Locate the cell with the specified text and output its [X, Y] center coordinate. 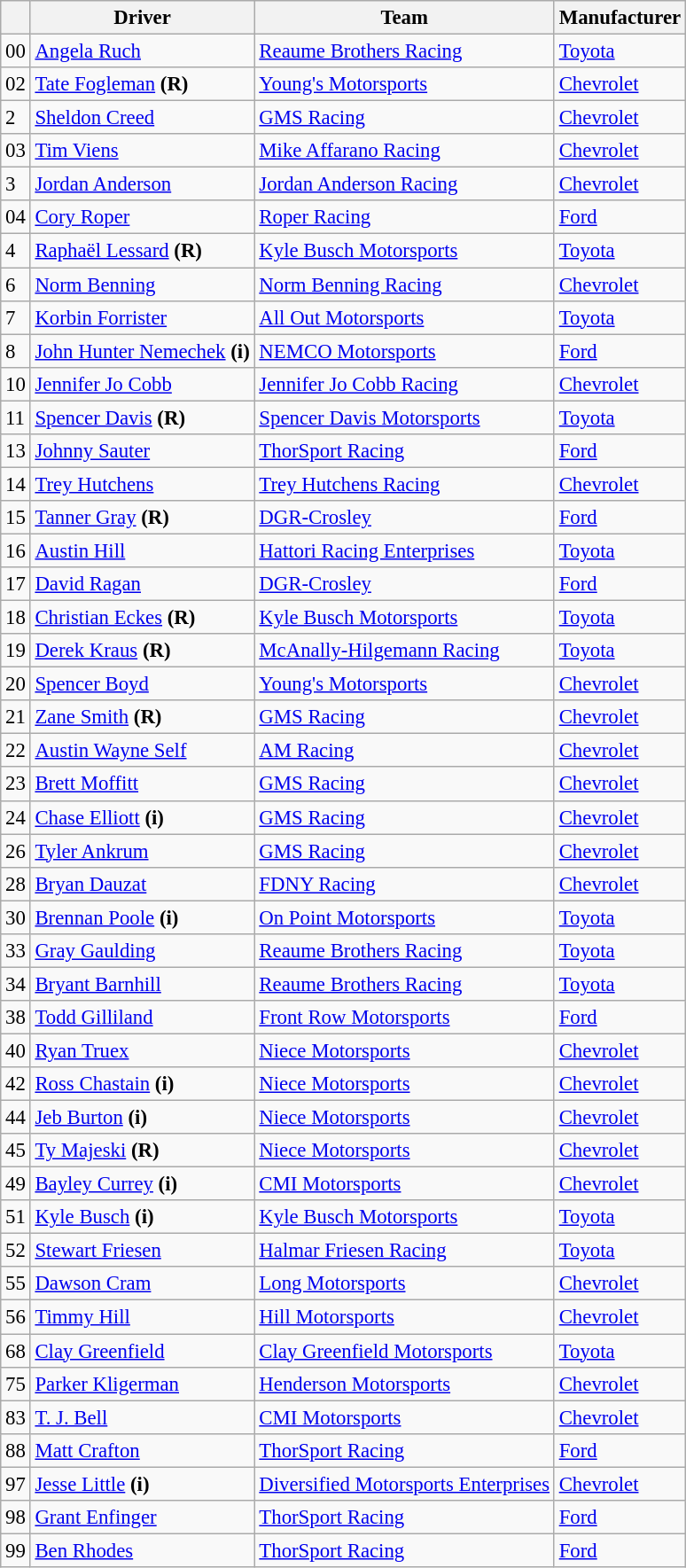
Brennan Poole (i) [142, 917]
Norm Benning Racing [404, 285]
11 [16, 417]
49 [16, 1184]
Roper Racing [404, 217]
NEMCO Motorsports [404, 351]
T. J. Bell [142, 1417]
33 [16, 951]
18 [16, 618]
98 [16, 1517]
Todd Gilliland [142, 1018]
15 [16, 518]
02 [16, 84]
19 [16, 651]
On Point Motorsports [404, 917]
Zane Smith (R) [142, 717]
Hill Motorsports [404, 1317]
Mike Affarano Racing [404, 151]
Grant Enfinger [142, 1517]
Clay Greenfield Motorsports [404, 1351]
Hattori Racing Enterprises [404, 550]
Ross Chastain (i) [142, 1084]
17 [16, 584]
Ty Majeski (R) [142, 1151]
Austin Wayne Self [142, 751]
14 [16, 484]
3 [16, 184]
Christian Eckes (R) [142, 618]
23 [16, 784]
68 [16, 1351]
Manufacturer [620, 18]
34 [16, 984]
99 [16, 1550]
Chase Elliott (i) [142, 817]
Timmy Hill [142, 1317]
Tyler Ankrum [142, 851]
7 [16, 317]
03 [16, 151]
88 [16, 1450]
Diversified Motorsports Enterprises [404, 1484]
Jennifer Jo Cobb Racing [404, 384]
Spencer Davis (R) [142, 417]
Cory Roper [142, 217]
Matt Crafton [142, 1450]
David Ragan [142, 584]
Bayley Currey (i) [142, 1184]
10 [16, 384]
Raphaël Lessard (R) [142, 251]
Jennifer Jo Cobb [142, 384]
Jordan Anderson Racing [404, 184]
Jordan Anderson [142, 184]
McAnally-Hilgemann Racing [404, 651]
83 [16, 1417]
Spencer Boyd [142, 684]
00 [16, 51]
6 [16, 285]
51 [16, 1217]
Sheldon Creed [142, 118]
30 [16, 917]
04 [16, 217]
16 [16, 550]
Ben Rhodes [142, 1550]
Tim Viens [142, 151]
AM Racing [404, 751]
Jesse Little (i) [142, 1484]
Gray Gaulding [142, 951]
28 [16, 884]
Team [404, 18]
Ryan Truex [142, 1050]
56 [16, 1317]
4 [16, 251]
FDNY Racing [404, 884]
Jeb Burton (i) [142, 1118]
40 [16, 1050]
Angela Ruch [142, 51]
8 [16, 351]
38 [16, 1018]
Driver [142, 18]
Clay Greenfield [142, 1351]
Bryan Dauzat [142, 884]
Korbin Forrister [142, 317]
Bryant Barnhill [142, 984]
Parker Kligerman [142, 1384]
26 [16, 851]
Austin Hill [142, 550]
Henderson Motorsports [404, 1384]
Derek Kraus (R) [142, 651]
Stewart Friesen [142, 1251]
Trey Hutchens Racing [404, 484]
45 [16, 1151]
52 [16, 1251]
21 [16, 717]
42 [16, 1084]
55 [16, 1284]
Kyle Busch (i) [142, 1217]
Dawson Cram [142, 1284]
13 [16, 451]
75 [16, 1384]
Brett Moffitt [142, 784]
All Out Motorsports [404, 317]
Johnny Sauter [142, 451]
20 [16, 684]
Tate Fogleman (R) [142, 84]
97 [16, 1484]
Norm Benning [142, 285]
22 [16, 751]
44 [16, 1118]
Front Row Motorsports [404, 1018]
2 [16, 118]
Spencer Davis Motorsports [404, 417]
Tanner Gray (R) [142, 518]
John Hunter Nemechek (i) [142, 351]
Long Motorsports [404, 1284]
Halmar Friesen Racing [404, 1251]
24 [16, 817]
Trey Hutchens [142, 484]
